Output the (X, Y) coordinate of the center of the cell containing the given text.  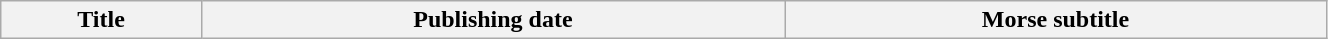
Publishing date (492, 20)
Title (102, 20)
Morse subtitle (1056, 20)
